Provide the [x, y] coordinate of the cell's center where the given text is located.  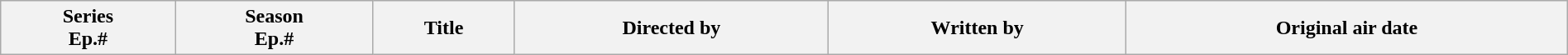
Title [443, 28]
SeasonEp.# [275, 28]
Written by [978, 28]
Original air date [1347, 28]
Directed by [672, 28]
SeriesEp.# [88, 28]
